Scan for the cell matching the given text and deliver its [X, Y] coordinate at center. 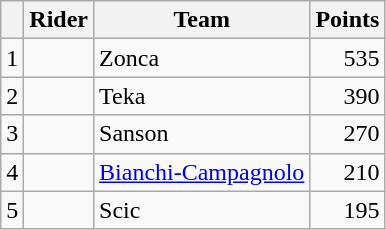
210 [348, 172]
Points [348, 20]
390 [348, 96]
5 [12, 210]
270 [348, 134]
Rider [59, 20]
195 [348, 210]
1 [12, 58]
4 [12, 172]
Sanson [202, 134]
Bianchi-Campagnolo [202, 172]
Zonca [202, 58]
2 [12, 96]
Team [202, 20]
535 [348, 58]
Teka [202, 96]
Scic [202, 210]
3 [12, 134]
